Detect which cell encompasses the target text, then output its (x, y) center coordinate. 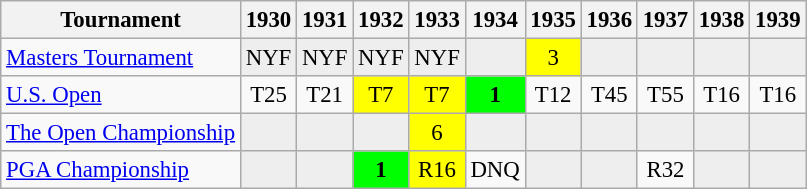
R32 (665, 170)
1932 (381, 20)
T55 (665, 95)
6 (437, 133)
T45 (609, 95)
T12 (553, 95)
R16 (437, 170)
1939 (778, 20)
1938 (722, 20)
1933 (437, 20)
3 (553, 58)
1937 (665, 20)
Tournament (121, 20)
U.S. Open (121, 95)
1935 (553, 20)
PGA Championship (121, 170)
1936 (609, 20)
T21 (325, 95)
DNQ (495, 170)
1934 (495, 20)
Masters Tournament (121, 58)
T25 (268, 95)
The Open Championship (121, 133)
1931 (325, 20)
1930 (268, 20)
